Pinpoint the cell where the given text exists, returning its [x, y] midpoint coordinate. 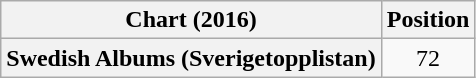
Position [428, 20]
72 [428, 58]
Swedish Albums (Sverigetopplistan) [191, 58]
Chart (2016) [191, 20]
